Find where the given text appears and provide that cell's center as [X, Y] coordinate. 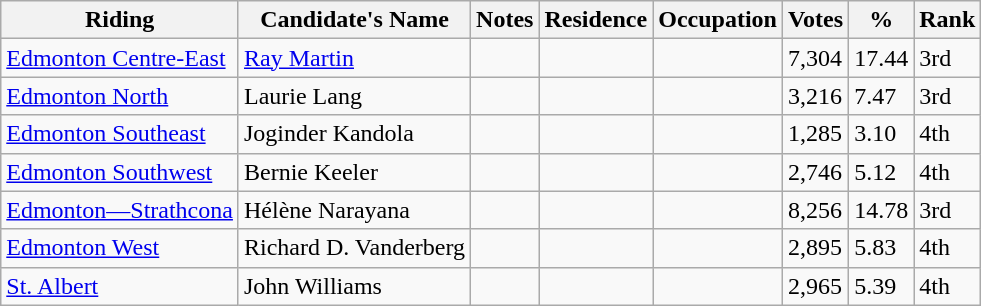
5.39 [882, 286]
17.44 [882, 58]
Laurie Lang [354, 96]
Bernie Keeler [354, 172]
Notes [505, 20]
% [882, 20]
2,965 [815, 286]
Hélène Narayana [354, 210]
Edmonton Centre-East [120, 58]
Riding [120, 20]
John Williams [354, 286]
2,895 [815, 248]
Edmonton North [120, 96]
3.10 [882, 134]
8,256 [815, 210]
Joginder Kandola [354, 134]
14.78 [882, 210]
3,216 [815, 96]
Richard D. Vanderberg [354, 248]
Edmonton—Strathcona [120, 210]
Edmonton West [120, 248]
Residence [596, 20]
7,304 [815, 58]
2,746 [815, 172]
Rank [948, 20]
Votes [815, 20]
Edmonton Southeast [120, 134]
Ray Martin [354, 58]
Edmonton Southwest [120, 172]
7.47 [882, 96]
Occupation [718, 20]
1,285 [815, 134]
St. Albert [120, 286]
Candidate's Name [354, 20]
5.83 [882, 248]
5.12 [882, 172]
